For the text-containing cell, return its midpoint in [x, y] coordinate format. 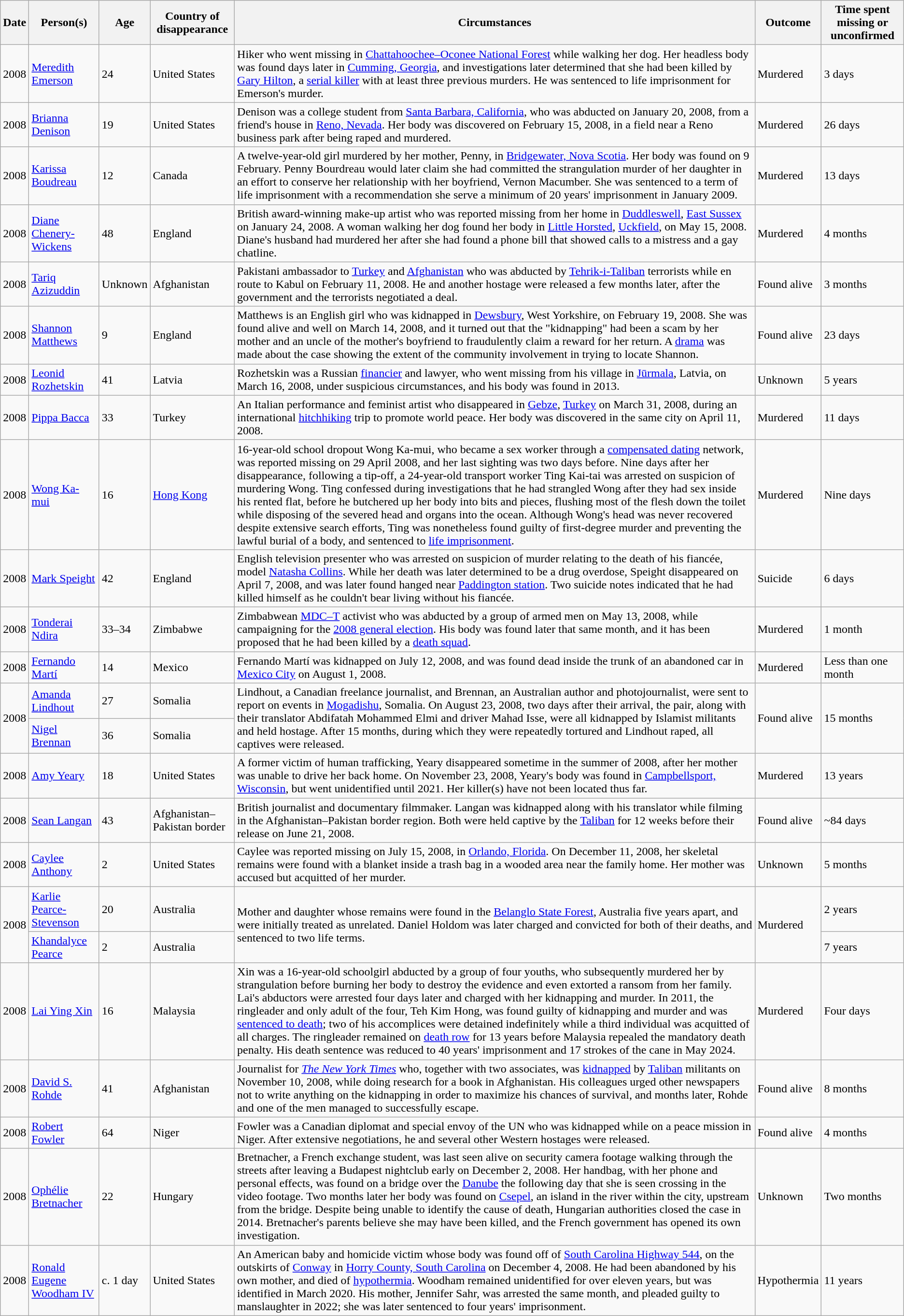
48 [125, 233]
Niger [192, 1132]
9 [125, 335]
11 days [862, 417]
19 [125, 125]
Shannon Matthews [64, 335]
13 days [862, 176]
12 [125, 176]
5 years [862, 380]
Lai Ying Xin [64, 1011]
David S. Rohde [64, 1088]
33 [125, 417]
14 [125, 667]
Amanda Lindhout [64, 701]
Tariq Azizuddin [64, 284]
33–34 [125, 629]
Country of disappearance [192, 23]
24 [125, 73]
Tonderai Ndira [64, 629]
22 [125, 1197]
~84 days [862, 820]
Fernando Martí [64, 667]
Hypothermia [788, 1280]
Fernando Martí was kidnapped on July 12, 2008, and was found dead inside the trunk of an abandoned car in Mexico City on August 1, 2008. [495, 667]
Meredith Emerson [64, 73]
Karlie Pearce-Stevenson [64, 909]
20 [125, 909]
Outcome [788, 23]
Mark Speight [64, 578]
11 years [862, 1280]
Nine days [862, 495]
Time spent missing or unconfirmed [862, 23]
Khandalyce Pearce [64, 947]
Latvia [192, 380]
Amy Yeary [64, 776]
Malaysia [192, 1011]
27 [125, 701]
Age [125, 23]
15 months [862, 718]
Afghanistan–Pakistan border [192, 820]
Robert Fowler [64, 1132]
13 years [862, 776]
Sean Langan [64, 820]
5 months [862, 865]
Two months [862, 1197]
Ronald Eugene Woodham IV [64, 1280]
Mexico [192, 667]
Ophélie Bretnacher [64, 1197]
Diane Chenery-Wickens [64, 233]
23 days [862, 335]
8 months [862, 1088]
7 years [862, 947]
Canada [192, 176]
3 days [862, 73]
18 [125, 776]
c. 1 day [125, 1280]
Caylee Anthony [64, 865]
Circumstances [495, 23]
64 [125, 1132]
Hong Kong [192, 495]
Date [14, 23]
Karissa Boudreau [64, 176]
2 years [862, 909]
Pippa Bacca [64, 417]
Hungary [192, 1197]
6 days [862, 578]
1 month [862, 629]
3 months [862, 284]
Wong Ka-mui [64, 495]
Person(s) [64, 23]
Zimbabwe [192, 629]
Brianna Denison [64, 125]
Turkey [192, 417]
Nigel Brennan [64, 736]
26 days [862, 125]
Suicide [788, 578]
Leonid Rozhetskin [64, 380]
Less than one month [862, 667]
36 [125, 736]
42 [125, 578]
43 [125, 820]
Four days [862, 1011]
